Detect which cell encompasses the target text, then output its (x, y) center coordinate. 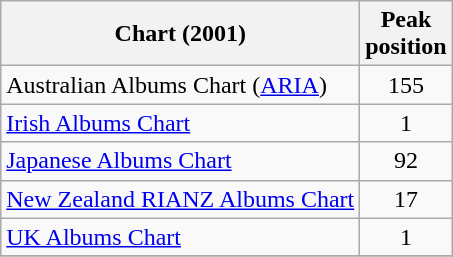
92 (406, 161)
UK Albums Chart (180, 237)
155 (406, 85)
New Zealand RIANZ Albums Chart (180, 199)
Irish Albums Chart (180, 123)
17 (406, 199)
Japanese Albums Chart (180, 161)
Australian Albums Chart (ARIA) (180, 85)
Chart (2001) (180, 34)
Peakposition (406, 34)
